Pinpoint the cell where the given text exists, returning its [X, Y] midpoint coordinate. 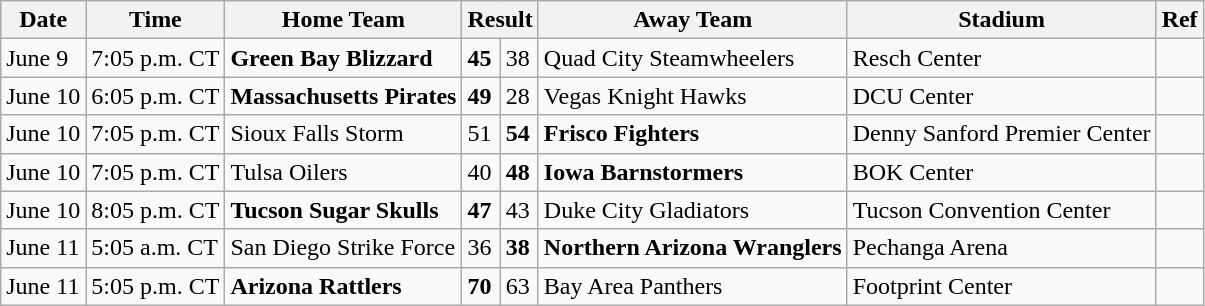
Date [44, 20]
June 9 [44, 58]
Iowa Barnstormers [692, 172]
Home Team [344, 20]
San Diego Strike Force [344, 248]
Frisco Fighters [692, 134]
43 [519, 210]
Vegas Knight Hawks [692, 96]
5:05 a.m. CT [156, 248]
Tulsa Oilers [344, 172]
63 [519, 286]
DCU Center [1002, 96]
Ref [1180, 20]
51 [481, 134]
Duke City Gladiators [692, 210]
Sioux Falls Storm [344, 134]
Green Bay Blizzard [344, 58]
47 [481, 210]
Away Team [692, 20]
8:05 p.m. CT [156, 210]
Resch Center [1002, 58]
Time [156, 20]
Pechanga Arena [1002, 248]
45 [481, 58]
54 [519, 134]
70 [481, 286]
Massachusetts Pirates [344, 96]
Footprint Center [1002, 286]
BOK Center [1002, 172]
Arizona Rattlers [344, 286]
48 [519, 172]
6:05 p.m. CT [156, 96]
5:05 p.m. CT [156, 286]
36 [481, 248]
Quad City Steamwheelers [692, 58]
Result [500, 20]
Tucson Convention Center [1002, 210]
Tucson Sugar Skulls [344, 210]
Bay Area Panthers [692, 286]
49 [481, 96]
Denny Sanford Premier Center [1002, 134]
Stadium [1002, 20]
Northern Arizona Wranglers [692, 248]
28 [519, 96]
40 [481, 172]
